Pinpoint the cell where the given text exists, returning its [x, y] midpoint coordinate. 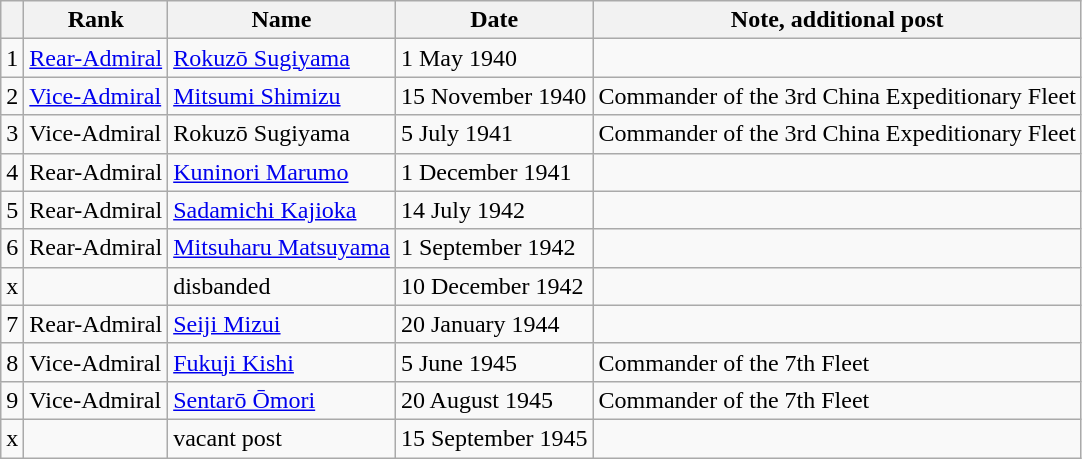
1 December 1941 [494, 172]
Sentarō Ōmori [282, 400]
5 June 1945 [494, 362]
4 [12, 172]
10 December 1942 [494, 286]
14 July 1942 [494, 210]
1 May 1940 [494, 58]
Rank [96, 20]
2 [12, 96]
3 [12, 134]
1 September 1942 [494, 248]
9 [12, 400]
20 January 1944 [494, 324]
Name [282, 20]
5 [12, 210]
disbanded [282, 286]
7 [12, 324]
Kuninori Marumo [282, 172]
15 September 1945 [494, 438]
Mitsumi Shimizu [282, 96]
Sadamichi Kajioka [282, 210]
Date [494, 20]
vacant post [282, 438]
6 [12, 248]
Mitsuharu Matsuyama [282, 248]
5 July 1941 [494, 134]
20 August 1945 [494, 400]
15 November 1940 [494, 96]
8 [12, 362]
1 [12, 58]
Note, additional post [837, 20]
Fukuji Kishi [282, 362]
Seiji Mizui [282, 324]
